Find where the given text appears and provide that cell's center as (x, y) coordinate. 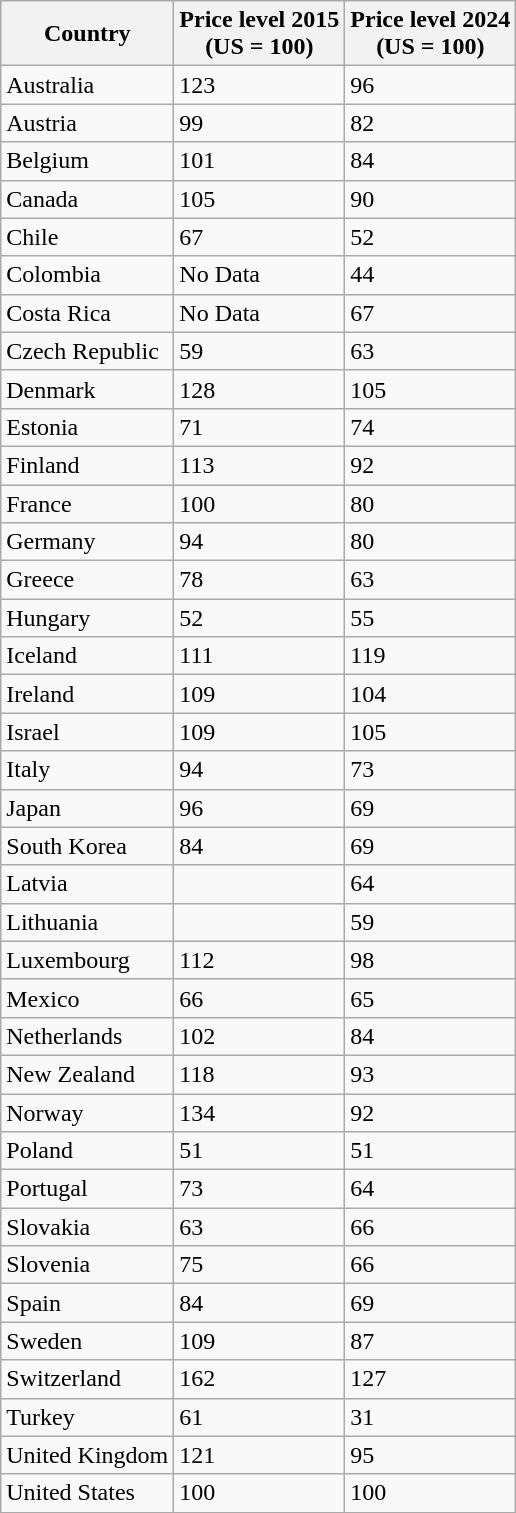
74 (430, 427)
Japan (88, 808)
Austria (88, 123)
Slovakia (88, 1227)
Latvia (88, 884)
162 (260, 1379)
Hungary (88, 618)
104 (430, 694)
78 (260, 580)
Price level 2015 (US = 100) (260, 34)
44 (430, 275)
134 (260, 1113)
Belgium (88, 161)
118 (260, 1074)
113 (260, 465)
87 (430, 1341)
Italy (88, 770)
Ireland (88, 694)
Israel (88, 732)
65 (430, 998)
112 (260, 960)
Slovenia (88, 1265)
Finland (88, 465)
61 (260, 1417)
Spain (88, 1303)
Mexico (88, 998)
71 (260, 427)
102 (260, 1036)
Estonia (88, 427)
Canada (88, 199)
Switzerland (88, 1379)
98 (430, 960)
99 (260, 123)
Iceland (88, 656)
111 (260, 656)
Netherlands (88, 1036)
119 (430, 656)
Chile (88, 237)
55 (430, 618)
Turkey (88, 1417)
123 (260, 85)
Greece (88, 580)
Czech Republic (88, 351)
Colombia (88, 275)
127 (430, 1379)
Sweden (88, 1341)
New Zealand (88, 1074)
31 (430, 1417)
United States (88, 1493)
90 (430, 199)
82 (430, 123)
Denmark (88, 389)
101 (260, 161)
Costa Rica (88, 313)
Poland (88, 1151)
75 (260, 1265)
Germany (88, 542)
Norway (88, 1113)
Portugal (88, 1189)
Australia (88, 85)
121 (260, 1455)
Price level 2024 (US = 100) (430, 34)
95 (430, 1455)
93 (430, 1074)
Country (88, 34)
United Kingdom (88, 1455)
South Korea (88, 846)
France (88, 503)
Luxembourg (88, 960)
128 (260, 389)
Lithuania (88, 922)
